Find where the given text appears and provide that cell's center as (x, y) coordinate. 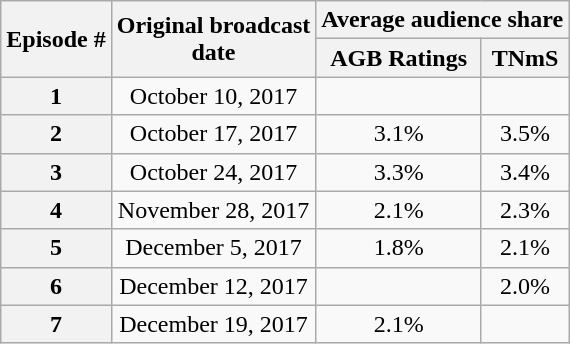
3.1% (399, 134)
Episode # (56, 39)
6 (56, 286)
October 24, 2017 (214, 172)
2 (56, 134)
3 (56, 172)
October 17, 2017 (214, 134)
December 5, 2017 (214, 248)
December 19, 2017 (214, 324)
1 (56, 96)
November 28, 2017 (214, 210)
Original broadcastdate (214, 39)
4 (56, 210)
TNmS (524, 58)
1.8% (399, 248)
AGB Ratings (399, 58)
7 (56, 324)
3.4% (524, 172)
3.3% (399, 172)
5 (56, 248)
Average audience share (442, 20)
October 10, 2017 (214, 96)
2.0% (524, 286)
3.5% (524, 134)
2.3% (524, 210)
December 12, 2017 (214, 286)
